Provide the [x, y] coordinate of the cell's center where the given text is located.  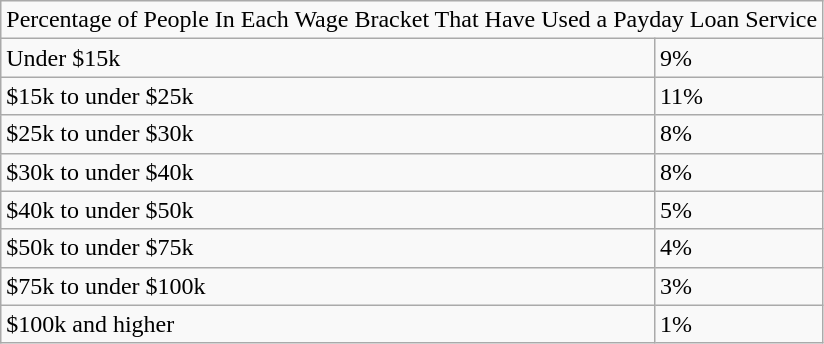
$30k to under $40k [328, 172]
11% [738, 96]
4% [738, 248]
3% [738, 286]
$50k to under $75k [328, 248]
$75k to under $100k [328, 286]
$40k to under $50k [328, 210]
$15k to under $25k [328, 96]
$25k to under $30k [328, 134]
5% [738, 210]
$100k and higher [328, 324]
1% [738, 324]
Percentage of People In Each Wage Bracket That Have Used a Payday Loan Service [412, 20]
Under $15k [328, 58]
9% [738, 58]
